Find where the given text appears and provide that cell's center as (X, Y) coordinate. 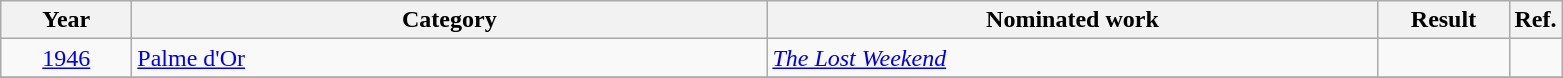
Result (1444, 20)
Year (66, 20)
Nominated work (1072, 20)
Category (450, 20)
Ref. (1536, 20)
The Lost Weekend (1072, 58)
1946 (66, 58)
Palme d'Or (450, 58)
